For the text-containing cell, return its midpoint in [X, Y] coordinate format. 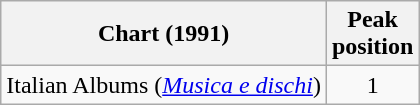
Chart (1991) [164, 34]
Peakposition [372, 34]
1 [372, 85]
Italian Albums (Musica e dischi) [164, 85]
